For the text-containing cell, return its midpoint in (X, Y) coordinate format. 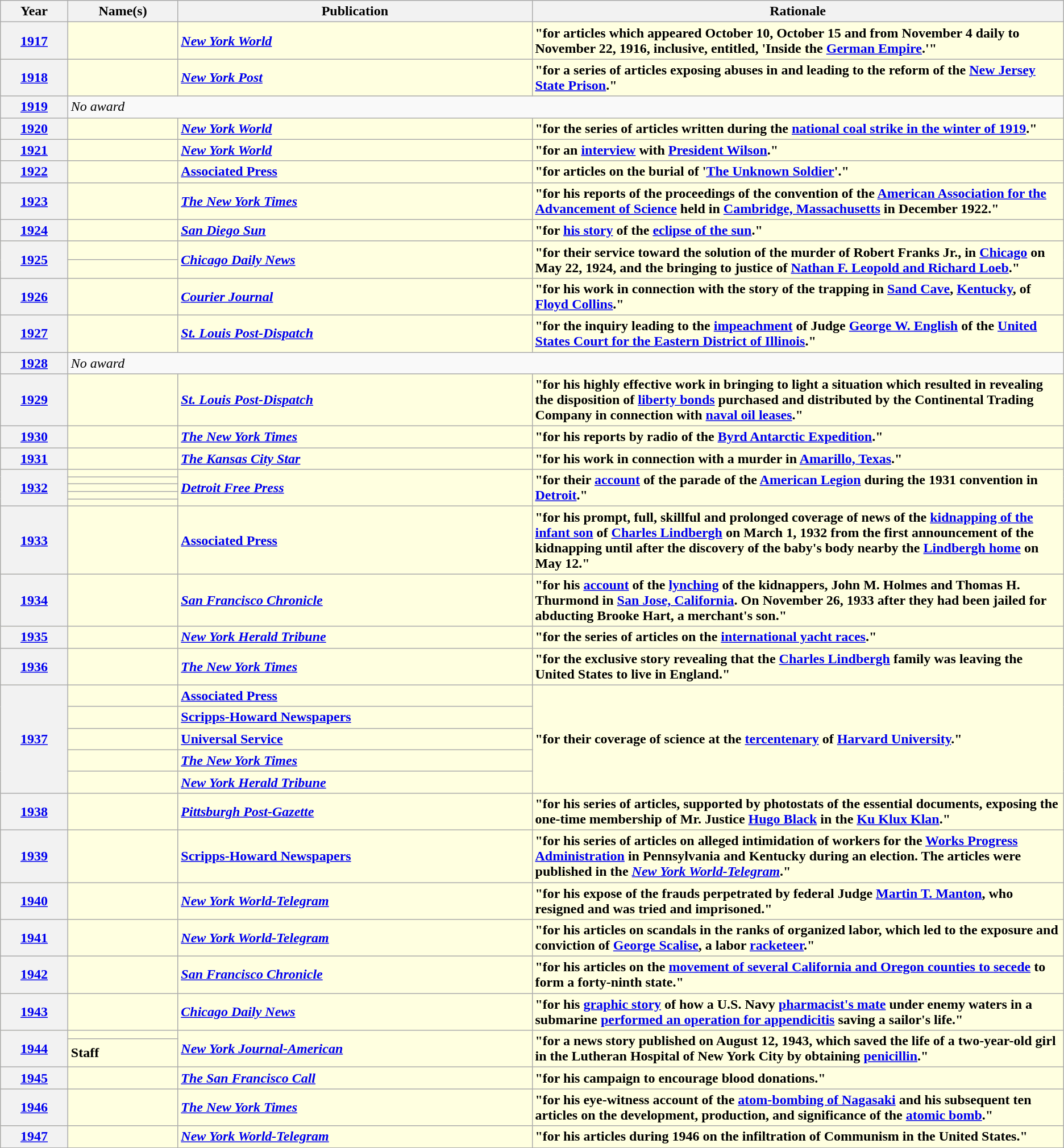
1921 (34, 150)
The Kansas City Star (355, 459)
Universal Service (355, 739)
"for the series of articles written during the national coal strike in the winter of 1919." (798, 128)
1932 (34, 488)
1919 (34, 107)
1928 (34, 363)
1939 (34, 856)
1925 (34, 259)
1947 (34, 1137)
"for articles which appeared October 10, October 15 and from November 4 daily to November 22, 1916, inclusive, entitled, 'Inside the German Empire.'" (798, 41)
"for their coverage of science at the tercentenary of Harvard University." (798, 739)
1941 (34, 938)
1944 (34, 1049)
Publication (355, 11)
The San Francisco Call (355, 1078)
"for his reports by radio of the Byrd Antarctic Expedition." (798, 437)
New York Post (355, 77)
1920 (34, 128)
1945 (34, 1078)
"for his articles on the movement of several California and Oregon counties to secede to form a forty-ninth state." (798, 975)
1946 (34, 1107)
1933 (34, 540)
1935 (34, 637)
San Diego Sun (355, 230)
"for the inquiry leading to the impeachment of Judge George W. English of the United States Court for the Eastern District of Illinois." (798, 333)
Detroit Free Press (355, 488)
1942 (34, 975)
"for an interview with President Wilson." (798, 150)
"for his expose of the frauds perpetrated by federal Judge Martin T. Manton, who resigned and was tried and imprisoned." (798, 900)
1934 (34, 600)
"for a series of articles exposing abuses in and leading to the reform of the New Jersey State Prison." (798, 77)
"for articles on the burial of 'The Unknown Soldier'." (798, 172)
1936 (34, 666)
1926 (34, 297)
1938 (34, 812)
Pittsburgh Post-Gazette (355, 812)
1917 (34, 41)
1931 (34, 459)
1929 (34, 400)
1924 (34, 230)
Year (34, 11)
1918 (34, 77)
New York Journal-American (355, 1049)
"for the exclusive story revealing that the Charles Lindbergh family was leaving the United States to live in England." (798, 666)
1937 (34, 739)
1927 (34, 333)
1923 (34, 201)
"for his articles on scandals in the ranks of organized labor, which led to the exposure and conviction of George Scalise, a labor racketeer." (798, 938)
"for his campaign to encourage blood donations." (798, 1078)
Rationale (798, 11)
1943 (34, 1012)
"for his work in connection with the story of the trapping in Sand Cave, Kentucky, of Floyd Collins." (798, 297)
Courier Journal (355, 297)
"for their account of the parade of the American Legion during the 1931 convention in Detroit." (798, 488)
1930 (34, 437)
Staff (123, 1053)
Name(s) (123, 11)
"for his articles during 1946 on the infiltration of Communism in the United States." (798, 1137)
"for his work in connection with a murder in Amarillo, Texas." (798, 459)
"for his story of the eclipse of the sun." (798, 230)
1940 (34, 900)
1922 (34, 172)
"for the series of articles on the international yacht races." (798, 637)
